Detect which cell encompasses the target text, then output its (x, y) center coordinate. 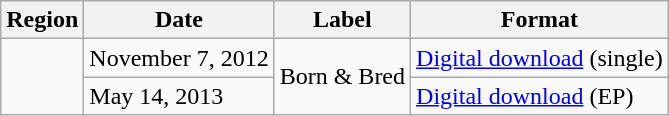
November 7, 2012 (179, 58)
Digital download (EP) (540, 96)
Region (42, 20)
Format (540, 20)
Digital download (single) (540, 58)
May 14, 2013 (179, 96)
Date (179, 20)
Label (342, 20)
Born & Bred (342, 77)
